Provide the (X, Y) coordinate of the cell's center where the given text is located.  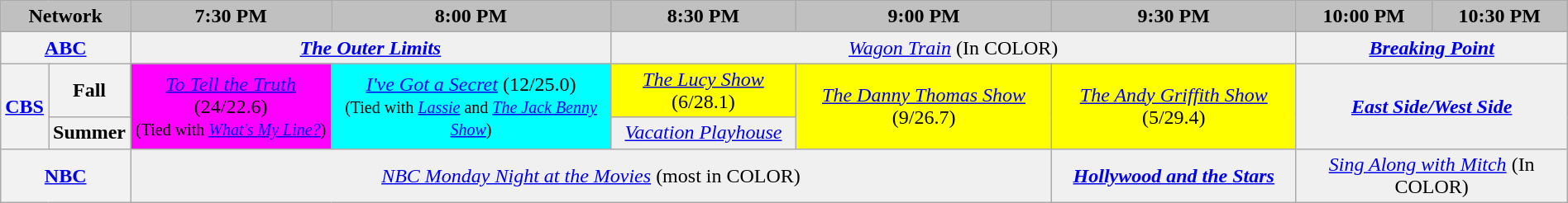
8:00 PM (471, 17)
7:30 PM (232, 17)
NBC (66, 175)
9:30 PM (1174, 17)
Vacation Playhouse (703, 133)
NBC Monday Night at the Movies (most in COLOR) (591, 175)
8:30 PM (703, 17)
I've Got a Secret (12/25.0)(Tied with Lassie and The Jack Benny Show) (471, 106)
To Tell the Truth (24/22.6)(Tied with What's My Line?) (232, 106)
Breaking Point (1432, 48)
The Outer Limits (370, 48)
ABC (66, 48)
Sing Along with Mitch (In COLOR) (1432, 175)
10:00 PM (1364, 17)
10:30 PM (1499, 17)
Wagon Train (In COLOR) (953, 48)
Hollywood and the Stars (1174, 175)
East Side/West Side (1432, 106)
Fall (89, 91)
9:00 PM (925, 17)
Summer (89, 133)
Network (66, 17)
The Lucy Show (6/28.1) (703, 91)
The Danny Thomas Show (9/26.7) (925, 106)
The Andy Griffith Show (5/29.4) (1174, 106)
CBS (25, 106)
